Return the [X, Y] coordinate for the center point of the cell that contains the specified text.  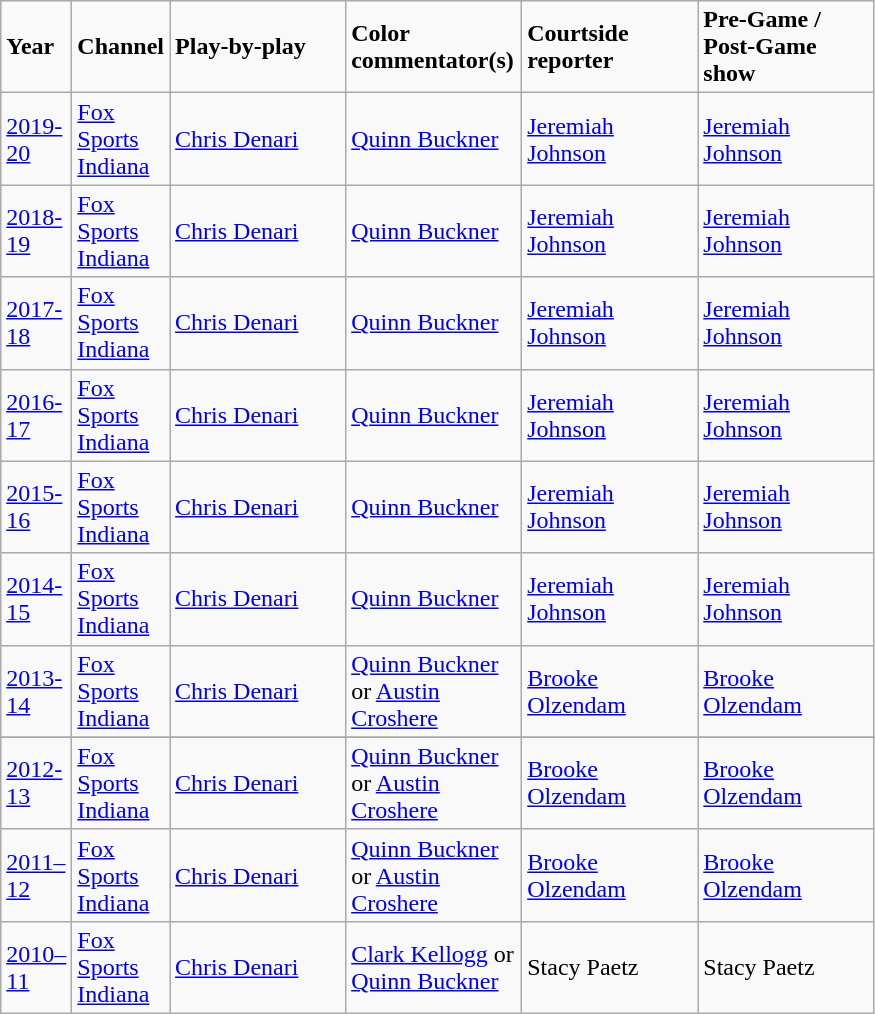
2017-18 [36, 323]
Year [36, 47]
2019-20 [36, 139]
Pre-Game / Post-Game show [786, 47]
Color commentator(s) [434, 47]
2010–11 [36, 967]
2015-16 [36, 507]
2012-13 [36, 783]
2018-19 [36, 231]
2013-14 [36, 691]
2014-15 [36, 599]
Courtside reporter [610, 47]
Play-by-play [258, 47]
Channel [121, 47]
Clark Kellogg or Quinn Buckner [434, 967]
2016-17 [36, 415]
2011–12 [36, 875]
